From the cell containing the given text, extract its center point as [X, Y] coordinate. 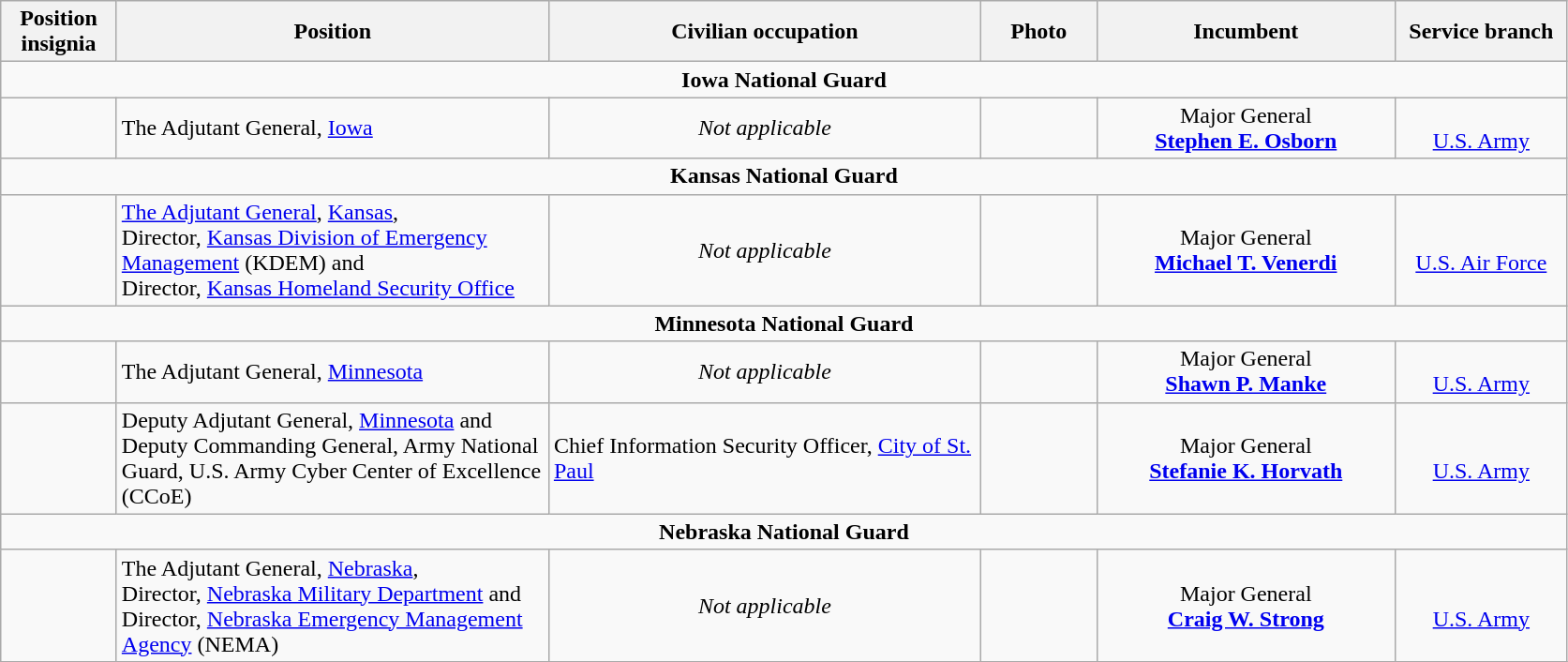
Nebraska National Guard [784, 532]
Position insignia [59, 32]
The Adjutant General, Iowa [332, 128]
The Adjutant General, Minnesota [332, 371]
Civilian occupation [765, 32]
Position [332, 32]
Incumbent [1247, 32]
Kansas National Guard [784, 176]
Photo [1038, 32]
Deputy Adjutant General, Minnesota andDeputy Commanding General, Army National Guard, U.S. Army Cyber Center of Excellence (CCoE) [332, 458]
Major GeneralShawn P. Manke [1247, 371]
Major GeneralStephen E. Osborn [1247, 128]
Service branch [1482, 32]
Iowa National Guard [784, 80]
U.S. Air Force [1482, 249]
The Adjutant General, Kansas,Director, Kansas Division of Emergency Management (KDEM) andDirector, Kansas Homeland Security Office [332, 249]
Chief Information Security Officer, City of St. Paul [765, 458]
Major GeneralStefanie K. Horvath [1247, 458]
Major GeneralCraig W. Strong [1247, 606]
Major GeneralMichael T. Venerdi [1247, 249]
Minnesota National Guard [784, 323]
The Adjutant General, Nebraska,Director, Nebraska Military Department andDirector, Nebraska Emergency Management Agency (NEMA) [332, 606]
